Identify which cell holds the provided text, then report its (X, Y) central coordinate. 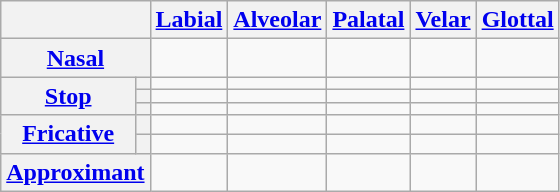
Stop (68, 96)
Labial (189, 20)
Approximant (76, 172)
Nasal (76, 58)
Alveolar (278, 20)
Palatal (368, 20)
Glottal (518, 20)
Fricative (68, 134)
Velar (443, 20)
